For the text-containing cell, return its midpoint in [x, y] coordinate format. 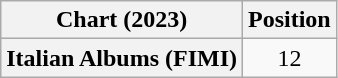
Italian Albums (FIMI) [122, 58]
Chart (2023) [122, 20]
12 [290, 58]
Position [290, 20]
